Locate the cell with the specified text and output its [X, Y] center coordinate. 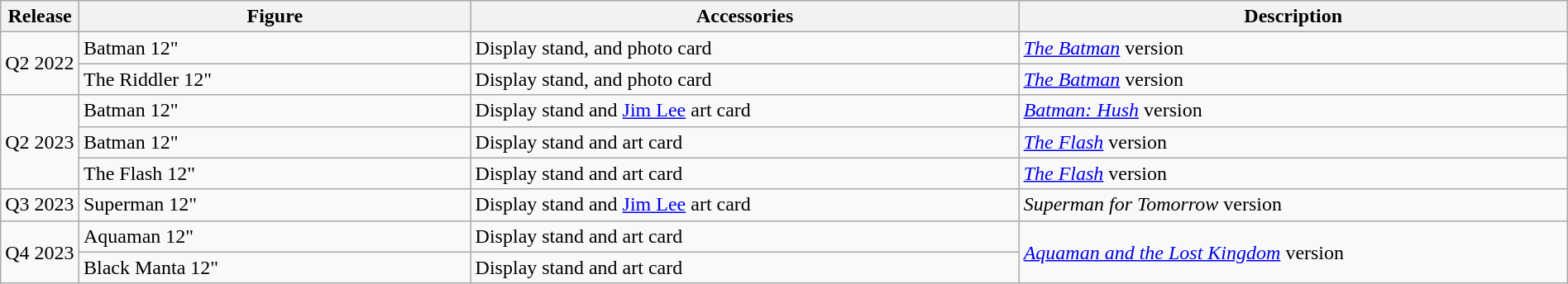
The Riddler 12" [275, 79]
Accessories [744, 17]
Batman: Hush version [1293, 111]
Superman for Tomorrow version [1293, 205]
Superman 12" [275, 205]
Aquaman 12" [275, 236]
Q2 2023 [40, 142]
Q4 2023 [40, 252]
Figure [275, 17]
Q2 2022 [40, 64]
Release [40, 17]
Q3 2023 [40, 205]
Description [1293, 17]
Aquaman and the Lost Kingdom version [1293, 252]
Black Manta 12" [275, 267]
The Flash 12" [275, 173]
